Detect which cell encompasses the target text, then output its [x, y] center coordinate. 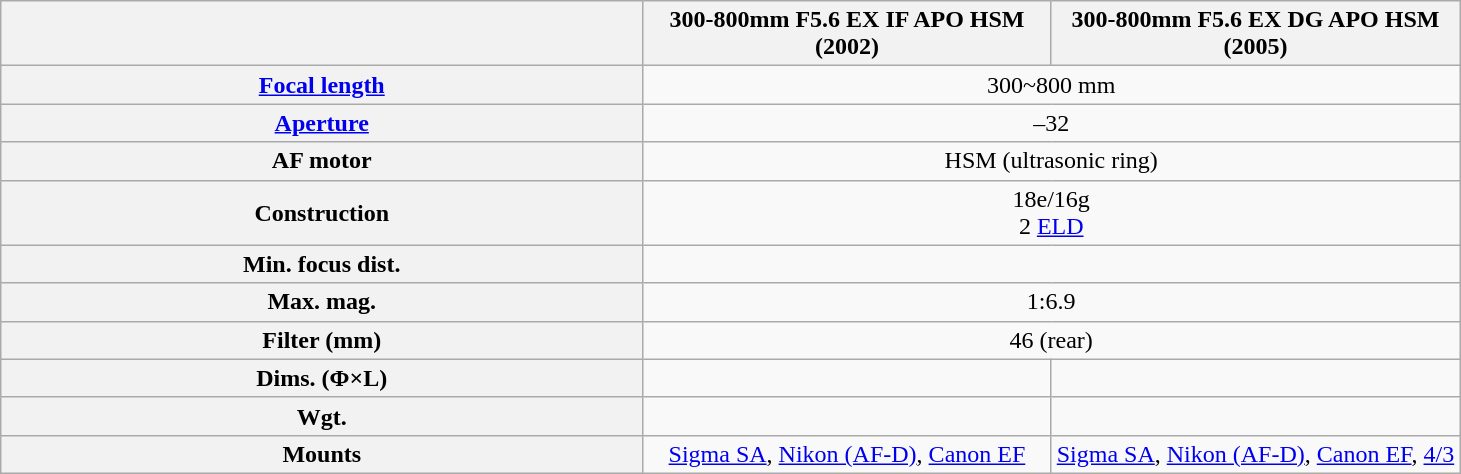
46 (rear) [1052, 340]
HSM (ultrasonic ring) [1052, 161]
300~800 mm [1052, 85]
Mounts [322, 454]
–32 [1052, 123]
18e/16g2 ELD [1052, 212]
Filter (mm) [322, 340]
Aperture [322, 123]
1:6.9 [1052, 302]
300-800mm F5.6 EX IF APO HSM(2002) [848, 34]
Max. mag. [322, 302]
Construction [322, 212]
Min. focus dist. [322, 264]
Sigma SA, Nikon (AF-D), Canon EF, 4/3 [1256, 454]
300-800mm F5.6 EX DG APO HSM(2005) [1256, 34]
Wgt. [322, 416]
AF motor [322, 161]
Sigma SA, Nikon (AF-D), Canon EF [848, 454]
Focal length [322, 85]
Dims. (Φ×L) [322, 378]
